Determine the (X, Y) coordinate at the center of the cell enclosing the given text.  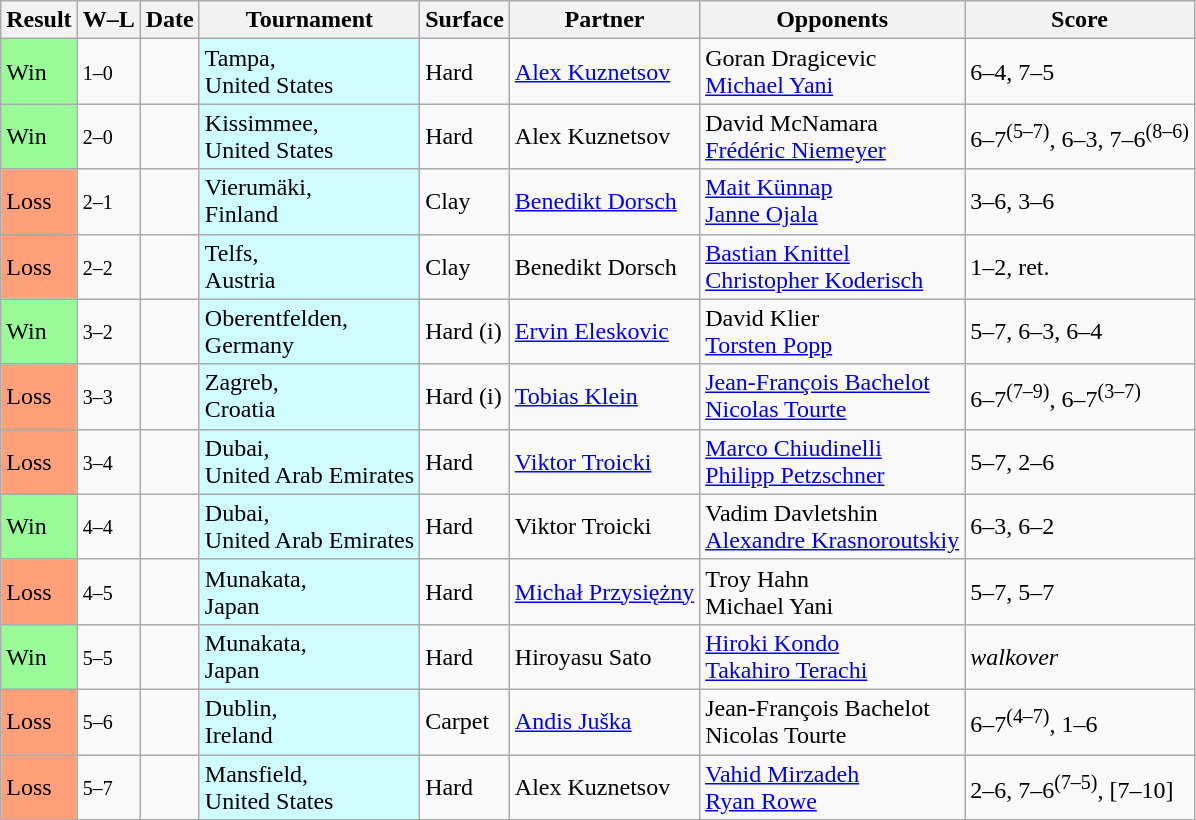
Zagreb, Croatia (309, 396)
Kissimmee, United States (309, 136)
David McNamara Frédéric Niemeyer (832, 136)
Ervin Eleskovic (604, 332)
Hiroki Kondo Takahiro Terachi (832, 656)
Mansfield, United States (309, 786)
6–4, 7–5 (1080, 72)
3–4 (108, 462)
Tampa, United States (309, 72)
3–2 (108, 332)
3–3 (108, 396)
Surface (465, 20)
5–6 (108, 722)
Marco Chiudinelli Philipp Petzschner (832, 462)
Michał Przysiężny (604, 592)
W–L (108, 20)
5–7, 2–6 (1080, 462)
Bastian Knittel Christopher Koderisch (832, 266)
Tobias Klein (604, 396)
3–6, 3–6 (1080, 202)
5–5 (108, 656)
4–4 (108, 526)
6–7(5–7), 6–3, 7–6(8–6) (1080, 136)
5–7, 5–7 (1080, 592)
Carpet (465, 722)
2–6, 7–6(7–5), [7–10] (1080, 786)
Vahid Mirzadeh Ryan Rowe (832, 786)
Opponents (832, 20)
6–7(4–7), 1–6 (1080, 722)
Hiroyasu Sato (604, 656)
4–5 (108, 592)
Vadim Davletshin Alexandre Krasnoroutskiy (832, 526)
Score (1080, 20)
2–2 (108, 266)
Date (170, 20)
Tournament (309, 20)
6–7(7–9), 6–7(3–7) (1080, 396)
Result (39, 20)
Mait Künnap Janne Ojala (832, 202)
Vierumäki, Finland (309, 202)
David Klier Torsten Popp (832, 332)
walkover (1080, 656)
1–2, ret. (1080, 266)
Troy Hahn Michael Yani (832, 592)
2–0 (108, 136)
Andis Juška (604, 722)
Dublin, Ireland (309, 722)
1–0 (108, 72)
5–7 (108, 786)
6–3, 6–2 (1080, 526)
5–7, 6–3, 6–4 (1080, 332)
Goran Dragicevic Michael Yani (832, 72)
Telfs, Austria (309, 266)
Oberentfelden, Germany (309, 332)
2–1 (108, 202)
Partner (604, 20)
